Determine the [X, Y] coordinate at the center of the cell enclosing the given text.  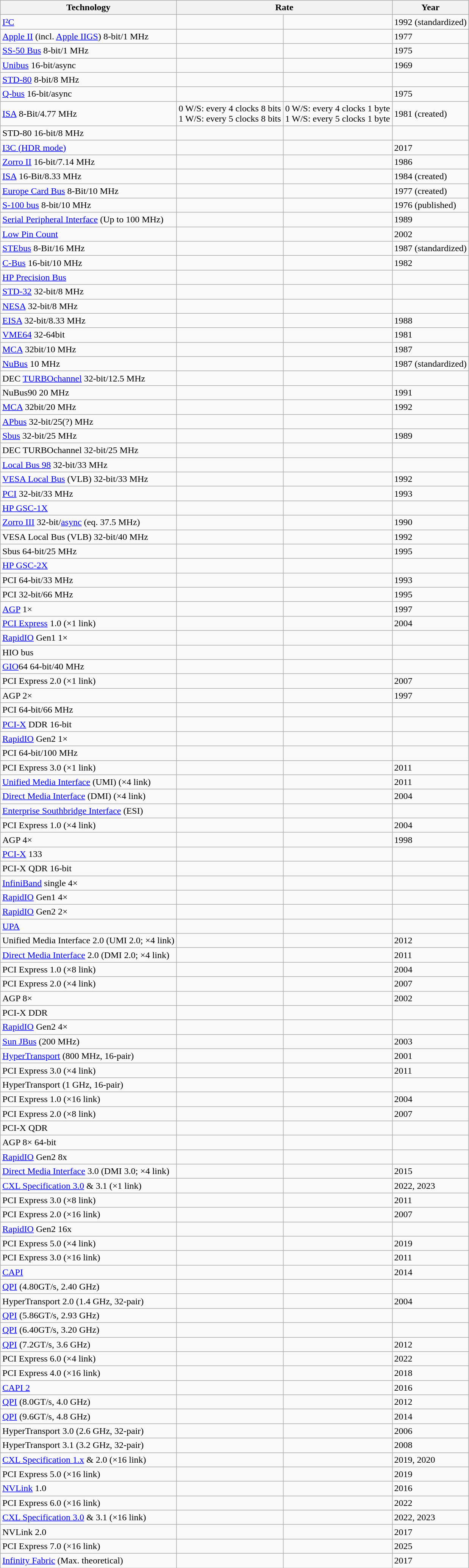
PCI Express 3.0 (×8 link) [89, 1200]
MCA 32bit/20 MHz [89, 407]
RapidIO Gen1 1× [89, 638]
APbus 32-bit/25(?) MHz [89, 422]
RapidIO Gen2 1× [89, 739]
VESA Local Bus (VLB) 32-bit/33 MHz [89, 479]
QPI (5.86GT/s, 2.93 GHz) [89, 1315]
STD-32 32-bit/8 MHz [89, 292]
1977 (created) [430, 191]
QPI (6.40GT/s, 3.20 GHz) [89, 1330]
Rate [284, 8]
S-100 bus 8-bit/10 MHz [89, 205]
HyperTransport (800 MHz, 16-pair) [89, 1056]
UPA [89, 926]
Year [430, 8]
1988 [430, 320]
GIO64 64-bit/40 MHz [89, 667]
Q-bus 16-bit/async [89, 94]
2006 [430, 1431]
HyperTransport 2.0 (1.4 GHz, 32-pair) [89, 1301]
DEC TURBOchannel 32-bit/12.5 MHz [89, 378]
HP GSC-1X [89, 508]
2018 [430, 1373]
Apple II (incl. Apple IIGS) 8-bit/1 MHz [89, 36]
NVLink 1.0 [89, 1488]
PCI 64-bit/33 MHz [89, 580]
PCI Express 2.0 (×8 link) [89, 1113]
PCI Express 3.0 (×16 link) [89, 1258]
2015 [430, 1171]
1969 [430, 65]
1981 (created) [430, 114]
RapidIO Gen2 16x [89, 1229]
ISA 16-Bit/8.33 MHz [89, 176]
1981 [430, 335]
Local Bus 98 32-bit/33 MHz [89, 465]
HyperTransport 3.1 (3.2 GHz, 32-pair) [89, 1445]
PCI 64-bit/100 MHz [89, 753]
PCI Express 1.0 (×8 link) [89, 969]
InfiniBand single 4× [89, 883]
C-Bus 16-bit/10 MHz [89, 263]
Zorro III 32-bit/async (eq. 37.5 MHz) [89, 522]
1976 (published) [430, 205]
STD-80 8-bit/8 MHz [89, 80]
PCI Express 2.0 (×16 link) [89, 1215]
PCI 32-bit/66 MHz [89, 594]
0 W/S: every 4 clocks 8 bits1 W/S: every 5 clocks 8 bits [230, 114]
PCI Express 3.0 (×1 link) [89, 768]
1998 [430, 839]
Zorro II 16-bit/7.14 MHz [89, 162]
NuBus 10 MHz [89, 364]
2019, 2020 [430, 1460]
PCI Express 4.0 (×16 link) [89, 1373]
PCI Express 5.0 (×4 link) [89, 1243]
Unified Media Interface (UMI) (×4 link) [89, 782]
EISA 32-bit/8.33 MHz [89, 320]
MCA 32bit/10 MHz [89, 349]
1977 [430, 36]
1986 [430, 162]
PCI-X 133 [89, 854]
STD-80 16-bit/8 MHz [89, 133]
RapidIO Gen1 4× [89, 897]
PCI Express 6.0 (×4 link) [89, 1359]
PCI Express 1.0 (×4 link) [89, 825]
I3C (HDR mode) [89, 147]
CXL Specification 1.x & 2.0 (×16 link) [89, 1460]
ISA 8-Bit/4.77 MHz [89, 114]
PCI-X QDR [89, 1128]
2001 [430, 1056]
QPI (9.6GT/s, 4.8 GHz) [89, 1416]
NuBus90 20 MHz [89, 392]
Sbus 64-bit/25 MHz [89, 551]
1992 (standardized) [430, 22]
STEbus 8-Bit/16 MHz [89, 249]
Sbus 32-bit/25 MHz [89, 436]
1990 [430, 522]
2003 [430, 1041]
PCI Express 6.0 (×16 link) [89, 1503]
Unibus 16-bit/async [89, 65]
NESA 32-bit/8 MHz [89, 306]
CAPI [89, 1272]
AGP 4× [89, 839]
PCI 64-bit/66 MHz [89, 710]
PCI Express 3.0 (×4 link) [89, 1070]
PCI-X DDR [89, 1013]
HyperTransport (1 GHz, 16-pair) [89, 1085]
PCI 32-bit/33 MHz [89, 494]
Direct Media Interface 2.0 (DMI 2.0; ×4 link) [89, 955]
SS-50 Bus 8-bit/1 MHz [89, 51]
AGP 1× [89, 609]
AGP 2× [89, 696]
PCI Express 2.0 (×4 link) [89, 984]
Unified Media Interface 2.0 (UMI 2.0; ×4 link) [89, 941]
Enterprise Southbridge Interface (ESI) [89, 811]
Direct Media Interface (DMI) (×4 link) [89, 796]
RapidIO Gen2 8x [89, 1157]
I²C [89, 22]
Technology [89, 8]
Sun JBus (200 MHz) [89, 1041]
AGP 8× 64-bit [89, 1143]
VESA Local Bus (VLB) 32-bit/40 MHz [89, 537]
CAPI 2 [89, 1388]
DEC TURBOchannel 32-bit/25 MHz [89, 450]
CXL Specification 3.0 & 3.1 (×16 link) [89, 1517]
1982 [430, 263]
CXL Specification 3.0 & 3.1 (×1 link) [89, 1186]
QPI (8.0GT/s, 4.0 GHz) [89, 1402]
1991 [430, 392]
QPI (7.2GT/s, 3.6 GHz) [89, 1344]
VME64 32-64bit [89, 335]
0 W/S: every 4 clocks 1 byte1 W/S: every 5 clocks 1 byte [338, 114]
Low Pin Count [89, 234]
Europe Card Bus 8-Bit/10 MHz [89, 191]
PCI Express 5.0 (×16 link) [89, 1474]
PCI Express 7.0 (×16 link) [89, 1546]
PCI Express 1.0 (×16 link) [89, 1099]
2008 [430, 1445]
HIO bus [89, 652]
RapidIO Gen2 4× [89, 1027]
PCI-X QDR 16-bit [89, 868]
Serial Peripheral Interface (Up to 100 MHz) [89, 220]
QPI (4.80GT/s, 2.40 GHz) [89, 1287]
HyperTransport 3.0 (2.6 GHz, 32-pair) [89, 1431]
PCI Express 1.0 (×1 link) [89, 623]
HP GSC-2X [89, 566]
1984 (created) [430, 176]
RapidIO Gen2 2× [89, 912]
PCI-X DDR 16-bit [89, 724]
1987 [430, 349]
Direct Media Interface 3.0 (DMI 3.0; ×4 link) [89, 1171]
NVLink 2.0 [89, 1532]
AGP 8× [89, 998]
PCI Express 2.0 (×1 link) [89, 681]
Infinity Fabric (Max. theoretical) [89, 1560]
HP Precision Bus [89, 277]
2025 [430, 1546]
